Find where the given text appears and provide that cell's center as (x, y) coordinate. 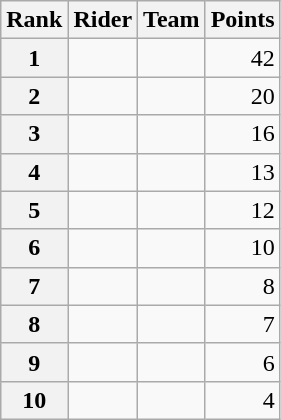
9 (34, 362)
16 (242, 134)
Team (172, 20)
5 (34, 210)
42 (242, 58)
Points (242, 20)
12 (242, 210)
20 (242, 96)
Rider (103, 20)
13 (242, 172)
1 (34, 58)
2 (34, 96)
3 (34, 134)
Rank (34, 20)
